Identify which cell holds the provided text, then report its (X, Y) central coordinate. 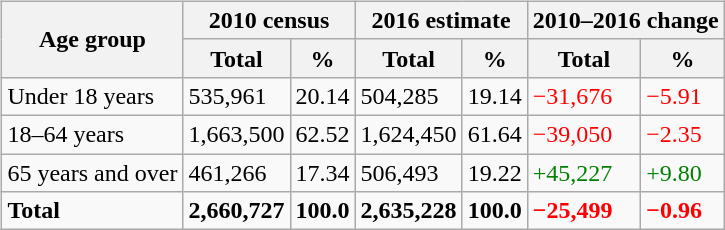
2,660,727 (236, 211)
+45,227 (584, 173)
18–64 years (92, 134)
20.14 (322, 96)
Age group (92, 39)
17.34 (322, 173)
−5.91 (683, 96)
1,663,500 (236, 134)
−39,050 (584, 134)
−0.96 (683, 211)
62.52 (322, 134)
2016 estimate (441, 20)
19.22 (494, 173)
Under 18 years (92, 96)
2010–2016 change (626, 20)
−25,499 (584, 211)
1,624,450 (408, 134)
461,266 (236, 173)
65 years and over (92, 173)
+9.80 (683, 173)
−2.35 (683, 134)
61.64 (494, 134)
−31,676 (584, 96)
506,493 (408, 173)
504,285 (408, 96)
535,961 (236, 96)
19.14 (494, 96)
2,635,228 (408, 211)
2010 census (269, 20)
